From the cell containing the given text, extract its center point as (X, Y) coordinate. 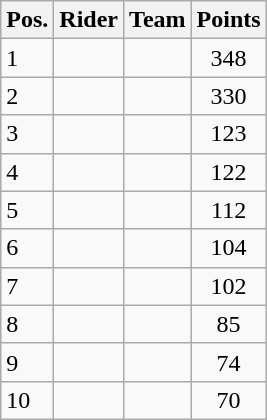
123 (228, 134)
Pos. (28, 20)
102 (228, 286)
Points (228, 20)
6 (28, 248)
2 (28, 96)
112 (228, 210)
9 (28, 362)
122 (228, 172)
8 (28, 324)
10 (28, 400)
5 (28, 210)
Team (158, 20)
3 (28, 134)
85 (228, 324)
104 (228, 248)
7 (28, 286)
330 (228, 96)
70 (228, 400)
74 (228, 362)
4 (28, 172)
Rider (89, 20)
1 (28, 58)
348 (228, 58)
